Capture the cell that displays the provided text and extract its [X, Y] central coordinate. 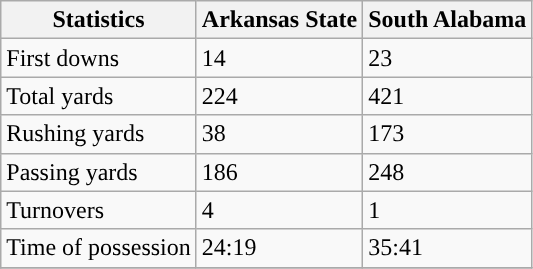
First downs [99, 58]
186 [279, 172]
23 [448, 58]
248 [448, 172]
35:41 [448, 248]
224 [279, 96]
1 [448, 210]
Turnovers [99, 210]
Arkansas State [279, 20]
24:19 [279, 248]
Passing yards [99, 172]
4 [279, 210]
421 [448, 96]
38 [279, 134]
Rushing yards [99, 134]
Total yards [99, 96]
Statistics [99, 20]
14 [279, 58]
South Alabama [448, 20]
Time of possession [99, 248]
173 [448, 134]
